Return [x, y] of the center of cell containing provided text 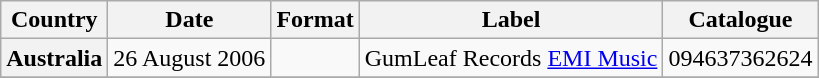
GumLeaf Records EMI Music [511, 58]
094637362624 [740, 58]
Label [511, 20]
26 August 2006 [190, 58]
Catalogue [740, 20]
Format [315, 20]
Australia [54, 58]
Date [190, 20]
Country [54, 20]
